Output the [X, Y] coordinate of the center of the cell containing the given text.  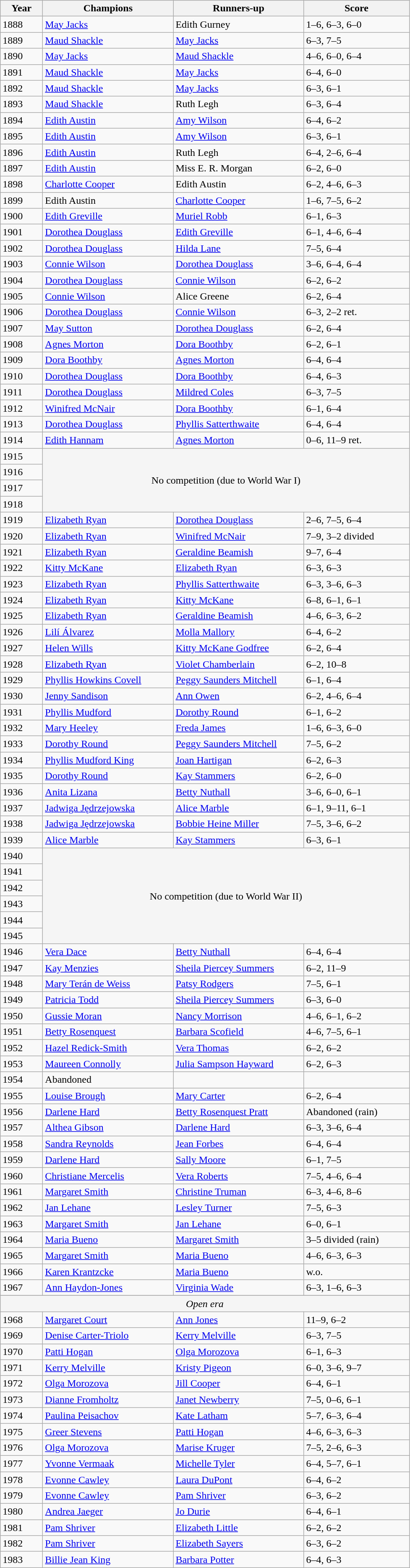
Ann Haydon-Jones [108, 1288]
1951 [22, 1032]
Abandoned [108, 1080]
11–9, 6–2 [357, 1320]
2–6, 7–5, 6–4 [357, 520]
Patricia Todd [108, 1000]
1981 [22, 1528]
Jenny Sandison [108, 696]
Champions [108, 8]
Joan Hartigan [238, 760]
6–4, 5–7, 6–1 [357, 1463]
6–1, 4–6, 6–4 [357, 232]
1956 [22, 1112]
1905 [22, 296]
1931 [22, 712]
Helen Wills [108, 648]
1921 [22, 552]
Muriel Robb [238, 216]
Vera Thomas [238, 1048]
7–5, 0–6, 6–1 [357, 1400]
1928 [22, 664]
No competition (due to World War I) [226, 480]
1907 [22, 328]
1897 [22, 168]
1926 [22, 632]
1925 [22, 616]
1894 [22, 120]
6–2, 10–8 [357, 664]
Elizabeth Little [238, 1528]
Vera Dace [108, 952]
Hilda Lane [238, 248]
9–7, 6–4 [357, 552]
Barbara Scofield [238, 1032]
1965 [22, 1256]
w.o. [357, 1272]
6–3, 6–4 [357, 104]
1909 [22, 360]
6–1, 7–5 [357, 1160]
1919 [22, 520]
1932 [22, 728]
1924 [22, 600]
Julia Sampson Hayward [238, 1064]
1920 [22, 536]
Paulina Peisachov [108, 1415]
1945 [22, 936]
1918 [22, 504]
Kate Latham [238, 1415]
1912 [22, 408]
1890 [22, 56]
Betty Rosenquest [108, 1032]
1914 [22, 440]
1974 [22, 1415]
6–1, 9–11, 6–1 [357, 808]
Patsy Rodgers [238, 984]
1898 [22, 184]
Jill Cooper [238, 1384]
1976 [22, 1447]
1916 [22, 472]
Bobbie Heine Miller [238, 824]
Edith Hannam [108, 440]
4–6, 6–3, 6–2 [357, 616]
May Sutton [108, 328]
3–6, 6–0, 6–1 [357, 792]
1888 [22, 24]
1933 [22, 744]
Kitty McKane Godfree [238, 648]
Molla Mallory [238, 632]
Phyllis Mudford King [108, 760]
Billie Jean King [108, 1560]
6–2, 11–9 [357, 968]
7–5, 3–6, 6–2 [357, 824]
Phyllis Mudford [108, 712]
1–6, 7–5, 6–2 [357, 200]
1889 [22, 40]
1901 [22, 232]
1943 [22, 904]
1964 [22, 1240]
1896 [22, 152]
Ann Jones [238, 1320]
3–6, 6–4, 6–4 [357, 264]
Christine Truman [238, 1192]
Greer Stevens [108, 1431]
Barbara Potter [238, 1560]
1941 [22, 872]
1971 [22, 1368]
1904 [22, 280]
1967 [22, 1288]
6–3, 4–6, 8–6 [357, 1192]
7–5, 4–6, 6–4 [357, 1176]
1902 [22, 248]
Runners-up [238, 8]
4–6, 6–1, 6–2 [357, 1016]
1944 [22, 920]
1906 [22, 312]
6–3, 6–3 [357, 568]
6–0, 6–1 [357, 1224]
Jean Forbes [238, 1144]
Kristy Pigeon [238, 1368]
1949 [22, 1000]
Open era [205, 1304]
Yvonne Vermaak [108, 1463]
6–4, 2–6, 6–4 [357, 152]
7–5, 6–2 [357, 744]
1946 [22, 952]
1948 [22, 984]
Kay Menzies [108, 968]
Alice Greene [238, 296]
1968 [22, 1320]
1940 [22, 856]
6–3, 3–6, 6–3 [357, 584]
1978 [22, 1479]
Nancy Morrison [238, 1016]
Vera Roberts [238, 1176]
6–3, 1–6, 6–3 [357, 1288]
1955 [22, 1096]
1957 [22, 1128]
1937 [22, 808]
Lilí Álvarez [108, 632]
No competition (due to World War II) [226, 896]
Score [357, 8]
1899 [22, 200]
1910 [22, 376]
Year [22, 8]
1972 [22, 1384]
1936 [22, 792]
1953 [22, 1064]
Gussie Moran [108, 1016]
7–5, 6–3 [357, 1208]
Mary Terán de Weiss [108, 984]
7–5, 6–4 [357, 248]
Karen Krantzcke [108, 1272]
Michelle Tyler [238, 1463]
Denise Carter-Triolo [108, 1336]
Laura DuPont [238, 1479]
Lesley Turner [238, 1208]
1892 [22, 88]
1973 [22, 1400]
1980 [22, 1512]
Mary Heeley [108, 728]
1970 [22, 1352]
Dianne Fromholtz [108, 1400]
1895 [22, 136]
1908 [22, 344]
7–9, 3–2 divided [357, 536]
1982 [22, 1544]
1979 [22, 1496]
Virginia Wade [238, 1288]
Anita Lizana [108, 792]
5–7, 6–3, 6–4 [357, 1415]
Elizabeth Sayers [238, 1544]
6–3, 2–2 ret. [357, 312]
6–2, 6–1 [357, 344]
1958 [22, 1144]
6–8, 6–1, 6–1 [357, 600]
Christiane Mercelis [108, 1176]
1900 [22, 216]
Andrea Jaeger [108, 1512]
Mary Carter [238, 1096]
7–5, 6–1 [357, 984]
3–5 divided (rain) [357, 1240]
1983 [22, 1560]
1929 [22, 680]
6–2, 4–6, 6–3 [357, 184]
Abandoned (rain) [357, 1112]
7–5, 2–6, 6–3 [357, 1447]
1952 [22, 1048]
1969 [22, 1336]
Althea Gibson [108, 1128]
Hazel Redick-Smith [108, 1048]
6–1, 6–2 [357, 712]
6–2, 4–6, 6–4 [357, 696]
1947 [22, 968]
Ann Owen [238, 696]
Sally Moore [238, 1160]
1913 [22, 424]
0–6, 11–9 ret. [357, 440]
1942 [22, 888]
Janet Newberry [238, 1400]
1939 [22, 840]
Mildred Coles [238, 392]
1934 [22, 760]
Louise Brough [108, 1096]
1963 [22, 1224]
Maureen Connolly [108, 1064]
Sandra Reynolds [108, 1144]
6–4, 6–0 [357, 72]
1960 [22, 1176]
Betty Rosenquest Pratt [238, 1112]
1959 [22, 1160]
6–3, 3–6, 6–4 [357, 1128]
1930 [22, 696]
6–3, 6–0 [357, 1000]
1962 [22, 1208]
1922 [22, 568]
Jo Durie [238, 1512]
1915 [22, 456]
Phyllis Howkins Covell [108, 680]
4–6, 6–0, 6–4 [357, 56]
Freda James [238, 728]
1891 [22, 72]
Margaret Court [108, 1320]
1917 [22, 488]
4–6, 7–5, 6–1 [357, 1032]
1950 [22, 1016]
Marise Kruger [238, 1447]
1893 [22, 104]
1911 [22, 392]
6–0, 3–6, 9–7 [357, 1368]
1935 [22, 776]
1927 [22, 648]
1975 [22, 1431]
1903 [22, 264]
1961 [22, 1192]
Edith Gurney [238, 24]
1923 [22, 584]
Violet Chamberlain [238, 664]
1977 [22, 1463]
1938 [22, 824]
1966 [22, 1272]
1954 [22, 1080]
Miss E. R. Morgan [238, 168]
